Return the [x, y] coordinate for the center point of the cell that contains the specified text.  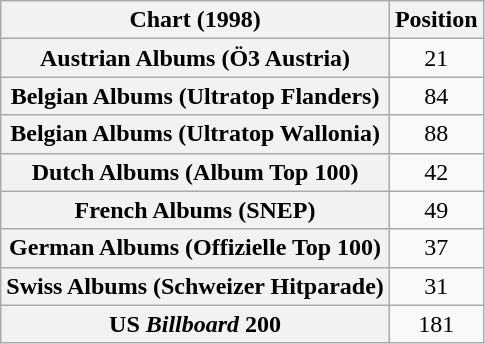
42 [436, 172]
49 [436, 210]
37 [436, 248]
84 [436, 96]
German Albums (Offizielle Top 100) [196, 248]
Position [436, 20]
181 [436, 324]
Belgian Albums (Ultratop Flanders) [196, 96]
French Albums (SNEP) [196, 210]
Austrian Albums (Ö3 Austria) [196, 58]
Belgian Albums (Ultratop Wallonia) [196, 134]
Dutch Albums (Album Top 100) [196, 172]
31 [436, 286]
US Billboard 200 [196, 324]
Chart (1998) [196, 20]
88 [436, 134]
21 [436, 58]
Swiss Albums (Schweizer Hitparade) [196, 286]
